Identify which cell holds the provided text, then report its [x, y] central coordinate. 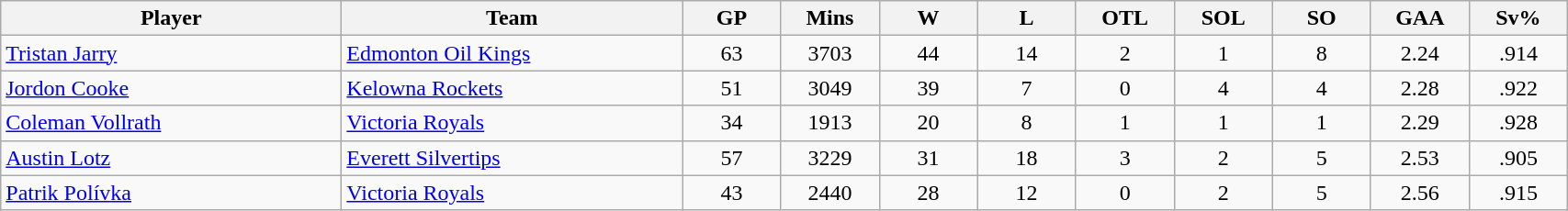
2.24 [1420, 53]
Team [513, 18]
Player [171, 18]
44 [928, 53]
3229 [830, 158]
GP [731, 18]
3049 [830, 88]
.914 [1517, 53]
63 [731, 53]
18 [1027, 158]
3703 [830, 53]
GAA [1420, 18]
Austin Lotz [171, 158]
14 [1027, 53]
7 [1027, 88]
SO [1321, 18]
Kelowna Rockets [513, 88]
Patrik Polívka [171, 193]
.928 [1517, 123]
.922 [1517, 88]
20 [928, 123]
Sv% [1517, 18]
Coleman Vollrath [171, 123]
Jordon Cooke [171, 88]
Everett Silvertips [513, 158]
L [1027, 18]
Mins [830, 18]
3 [1124, 158]
Edmonton Oil Kings [513, 53]
12 [1027, 193]
2440 [830, 193]
57 [731, 158]
51 [731, 88]
34 [731, 123]
.915 [1517, 193]
28 [928, 193]
2.53 [1420, 158]
39 [928, 88]
2.29 [1420, 123]
.905 [1517, 158]
2.56 [1420, 193]
31 [928, 158]
2.28 [1420, 88]
W [928, 18]
SOL [1224, 18]
OTL [1124, 18]
Tristan Jarry [171, 53]
43 [731, 193]
1913 [830, 123]
